Scan for the cell matching the given text and deliver its (x, y) coordinate at center. 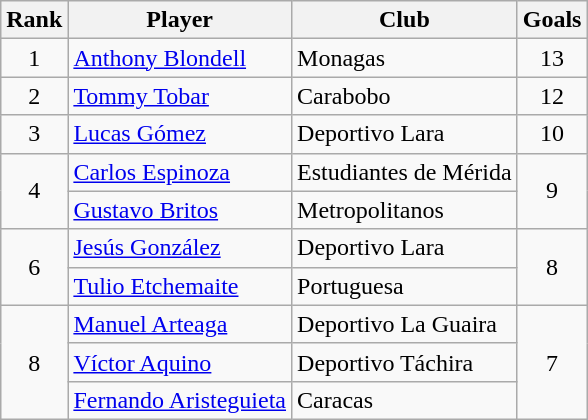
6 (34, 267)
Deportivo Táchira (405, 362)
Monagas (405, 58)
Carlos Espinoza (180, 172)
1 (34, 58)
Tommy Tobar (180, 96)
10 (552, 134)
Jesús González (180, 248)
Tulio Etchemaite (180, 286)
Fernando Aristeguieta (180, 400)
Metropolitanos (405, 210)
Player (180, 20)
12 (552, 96)
Víctor Aquino (180, 362)
13 (552, 58)
Gustavo Britos (180, 210)
Goals (552, 20)
Anthony Blondell (180, 58)
4 (34, 191)
Portuguesa (405, 286)
Estudiantes de Mérida (405, 172)
Rank (34, 20)
3 (34, 134)
7 (552, 362)
2 (34, 96)
Caracas (405, 400)
Manuel Arteaga (180, 324)
Lucas Gómez (180, 134)
Club (405, 20)
Deportivo La Guaira (405, 324)
9 (552, 191)
Carabobo (405, 96)
